For the text-containing cell, return its midpoint in [X, Y] coordinate format. 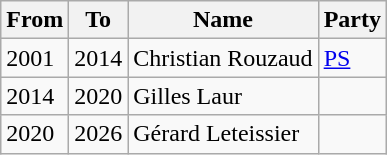
To [98, 20]
Gilles Laur [223, 96]
Name [223, 20]
Christian Rouzaud [223, 58]
Party [352, 20]
2001 [35, 58]
PS [352, 58]
From [35, 20]
2026 [98, 134]
Gérard Leteissier [223, 134]
